Capture the cell that displays the provided text and extract its [X, Y] central coordinate. 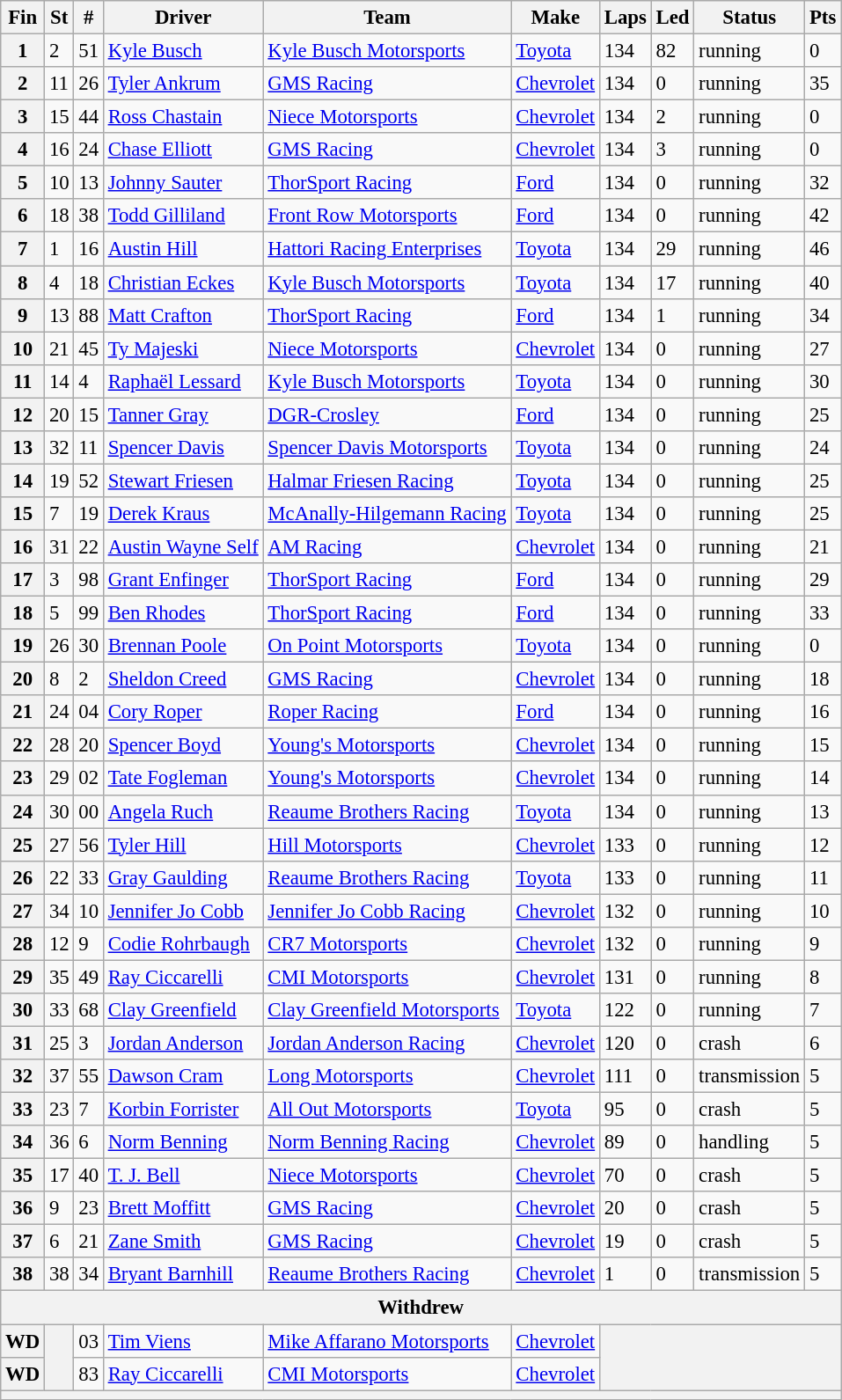
Stewart Friesen [183, 480]
Driver [183, 18]
46 [824, 249]
Dawson Cram [183, 1076]
Christian Eckes [183, 282]
03 [88, 1341]
42 [824, 216]
Led [672, 18]
02 [88, 779]
Codie Rohrbaugh [183, 944]
95 [625, 1110]
Norm Benning Racing [387, 1142]
Halmar Friesen Racing [387, 480]
Laps [625, 18]
Angela Ruch [183, 811]
Spencer Davis [183, 448]
Chase Elliott [183, 150]
Johnny Sauter [183, 183]
120 [625, 1043]
Jennifer Jo Cobb [183, 911]
49 [88, 977]
04 [88, 712]
Spencer Boyd [183, 745]
DGR-Crosley [387, 414]
Clay Greenfield Motorsports [387, 1010]
44 [88, 117]
Norm Benning [183, 1142]
89 [625, 1142]
45 [88, 348]
handling [750, 1142]
99 [88, 613]
Front Row Motorsports [387, 216]
Tanner Gray [183, 414]
Austin Wayne Self [183, 546]
St [60, 18]
# [88, 18]
82 [672, 51]
00 [88, 811]
Ross Chastain [183, 117]
88 [88, 315]
Jordan Anderson Racing [387, 1043]
Hill Motorsports [387, 845]
Kyle Busch [183, 51]
All Out Motorsports [387, 1110]
Ben Rhodes [183, 613]
Gray Gaulding [183, 877]
Brett Moffitt [183, 1208]
Bryant Barnhill [183, 1275]
Clay Greenfield [183, 1010]
Ty Majeski [183, 348]
Status [750, 18]
131 [625, 977]
Tyler Ankrum [183, 84]
Tim Viens [183, 1341]
Sheldon Creed [183, 679]
Cory Roper [183, 712]
Withdrew [421, 1308]
83 [88, 1374]
Korbin Forrister [183, 1110]
Mike Affarano Motorsports [387, 1341]
AM Racing [387, 546]
Team [387, 18]
Jordan Anderson [183, 1043]
68 [88, 1010]
Tate Fogleman [183, 779]
Pts [824, 18]
Tyler Hill [183, 845]
Zane Smith [183, 1242]
Austin Hill [183, 249]
T. J. Bell [183, 1176]
Raphaël Lessard [183, 381]
Fin [23, 18]
55 [88, 1076]
Brennan Poole [183, 646]
111 [625, 1076]
Hattori Racing Enterprises [387, 249]
Matt Crafton [183, 315]
Jennifer Jo Cobb Racing [387, 911]
56 [88, 845]
Grant Enfinger [183, 580]
Long Motorsports [387, 1076]
Roper Racing [387, 712]
51 [88, 51]
CR7 Motorsports [387, 944]
Derek Kraus [183, 514]
122 [625, 1010]
Todd Gilliland [183, 216]
Make [555, 18]
70 [625, 1176]
52 [88, 480]
On Point Motorsports [387, 646]
Spencer Davis Motorsports [387, 448]
98 [88, 580]
McAnally-Hilgemann Racing [387, 514]
